Provide the [X, Y] coordinate of the cell's center where the given text is located.  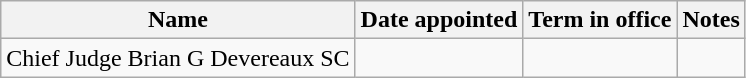
Term in office [600, 20]
Notes [711, 20]
Name [178, 20]
Chief Judge Brian G Devereaux SC [178, 58]
Date appointed [439, 20]
